Provide the (x, y) coordinate of the cell's center where the given text is located.  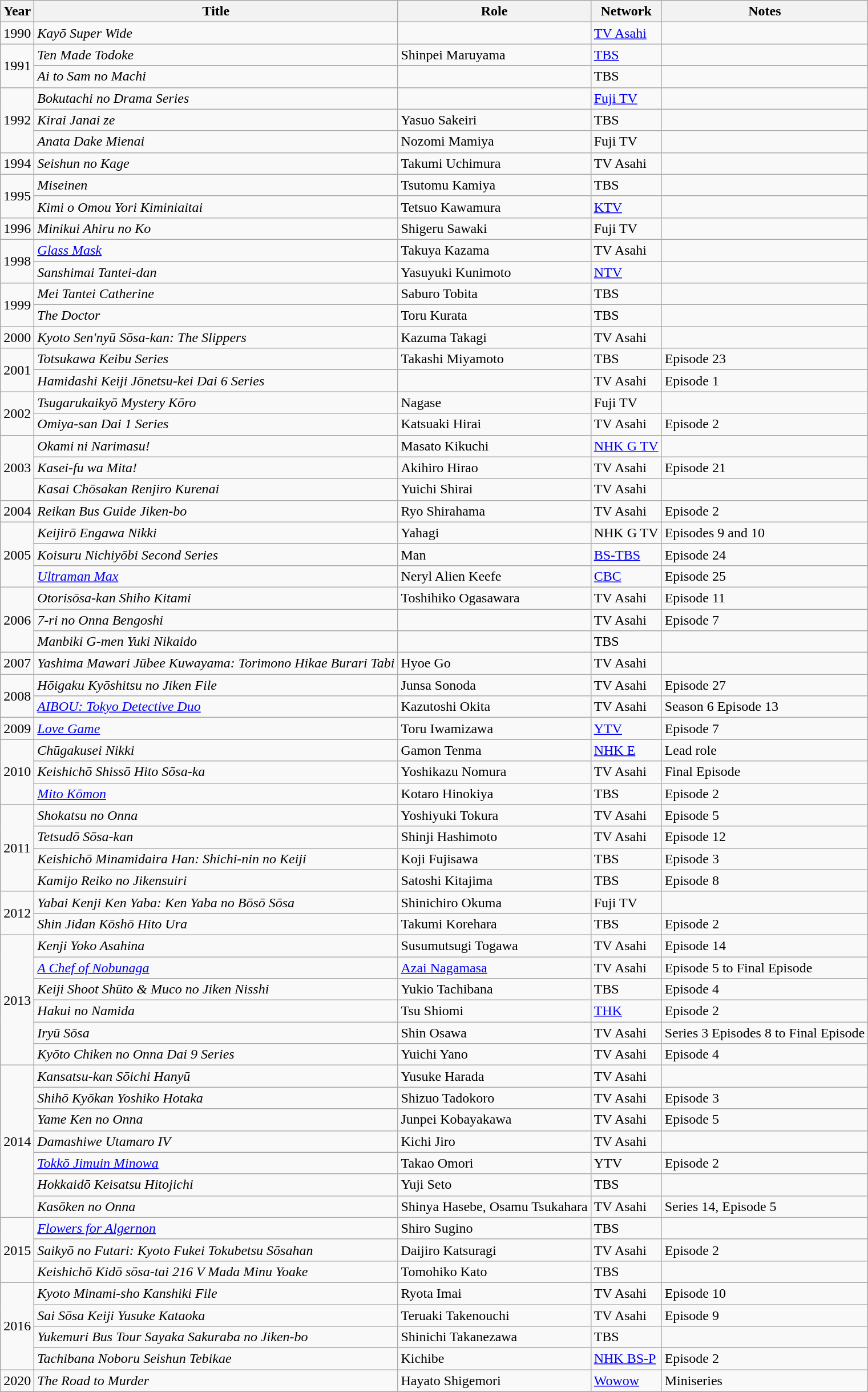
2005 (17, 554)
Yabai Kenji Ken Yaba: Ken Yaba no Bōsō Sōsa (216, 902)
Season 6 Episode 13 (765, 707)
Otorisōsa-kan Shiho Kitami (216, 598)
NHK E (626, 750)
Toru Iwamizawa (494, 729)
Shihō Kyōkan Yoshiko Hotaka (216, 1098)
THK (626, 1011)
Takumi Uchimura (494, 163)
2009 (17, 729)
Reikan Bus Guide Jiken-bo (216, 511)
Shinpei Maruyama (494, 55)
Seishun no Kage (216, 163)
Kichibe (494, 1359)
Saburo Tobita (494, 294)
Takuya Kazama (494, 250)
Yoshiyuki Tokura (494, 815)
Hamidashi Keiji Jōnetsu-kei Dai 6 Series (216, 381)
Miseinen (216, 185)
Wowow (626, 1381)
Tsu Shiomi (494, 1011)
Ten Made Todoke (216, 55)
BS-TBS (626, 554)
KTV (626, 207)
Kimi o Omou Yori Kiminiaitai (216, 207)
Tomohiko Kato (494, 1272)
The Doctor (216, 316)
Man (494, 554)
Episode 23 (765, 359)
Yuji Seto (494, 1185)
2000 (17, 337)
2006 (17, 619)
Miniseries (765, 1381)
Minikui Ahiru no Ko (216, 228)
2008 (17, 696)
7-ri no Onna Bengoshi (216, 619)
Yame Ken no Onna (216, 1120)
1999 (17, 305)
Teruaki Takenouchi (494, 1315)
Episode 27 (765, 685)
Yasuyuki Kunimoto (494, 272)
Kasōken no Onna (216, 1206)
Year (17, 11)
Kichi Jiro (494, 1141)
Episodes 9 and 10 (765, 533)
1998 (17, 261)
Network (626, 11)
Episode 8 (765, 880)
2014 (17, 1141)
Koisuru Nichiyōbi Second Series (216, 554)
Okami ni Narimasu! (216, 446)
Nozomi Mamiya (494, 142)
Kazutoshi Okita (494, 707)
Title (216, 11)
Notes (765, 11)
CBC (626, 576)
Tetsudō Sōsa-kan (216, 837)
Episode 14 (765, 946)
2004 (17, 511)
Kyōto Chiken no Onna Dai 9 Series (216, 1055)
Tsutomu Kamiya (494, 185)
Daijiro Katsuragi (494, 1250)
Susumutsugi Togawa (494, 946)
A Chef of Nobunaga (216, 968)
Takumi Korehara (494, 924)
NTV (626, 272)
Ryo Shirahama (494, 511)
Yahagi (494, 533)
Keiji Shoot Shūto & Muco no Jiken Nisshi (216, 989)
Series 3 Episodes 8 to Final Episode (765, 1033)
Keijirō Engawa Nikki (216, 533)
Yuichi Shirai (494, 489)
Yuichi Yano (494, 1055)
Sanshimai Tantei-dan (216, 272)
Episode 21 (765, 468)
1990 (17, 33)
Ryota Imai (494, 1293)
Hōigaku Kyōshitsu no Jiken File (216, 685)
2015 (17, 1250)
Azai Nagamasa (494, 968)
Yukio Tachibana (494, 989)
Glass Mask (216, 250)
Totsukawa Keibu Series (216, 359)
Series 14, Episode 5 (765, 1206)
Hayato Shigemori (494, 1381)
Takao Omori (494, 1163)
Episode 10 (765, 1293)
Junsa Sonoda (494, 685)
Akihiro Hirao (494, 468)
Episode 9 (765, 1315)
Role (494, 11)
Mito Kōmon (216, 794)
Yusuke Harada (494, 1076)
2020 (17, 1381)
2013 (17, 1000)
Hyoe Go (494, 663)
Kasei-fu wa Mita! (216, 468)
Chūgakusei Nikki (216, 750)
Mei Tantei Catherine (216, 294)
2003 (17, 468)
The Road to Murder (216, 1381)
Neryl Alien Keefe (494, 576)
Kamijo Reiko no Jikensuiri (216, 880)
Ultraman Max (216, 576)
Yoshikazu Nomura (494, 772)
Iryū Sōsa (216, 1033)
Kayō Super Wide (216, 33)
NHK BS-P (626, 1359)
Satoshi Kitajima (494, 880)
Shinya Hasebe, Osamu Tsukahara (494, 1206)
Episode 1 (765, 381)
Gamon Tenma (494, 750)
2016 (17, 1326)
2011 (17, 848)
Bokutachi no Drama Series (216, 98)
AIBOU: Tokyo Detective Duo (216, 707)
Kenji Yoko Asahina (216, 946)
1992 (17, 120)
Manbiki G-men Yuki Nikaido (216, 642)
2010 (17, 772)
Keishichō Kidō sōsa-tai 216 V Mada Minu Yoake (216, 1272)
1994 (17, 163)
Hakui no Namida (216, 1011)
Shizuo Tadokoro (494, 1098)
Kotaro Hinokiya (494, 794)
Episode 25 (765, 576)
2002 (17, 413)
Toru Kurata (494, 316)
Kyoto Minami-sho Kanshiki File (216, 1293)
Nagase (494, 403)
Love Game (216, 729)
Hokkaidō Keisatsu Hitojichi (216, 1185)
Shinichiro Okuma (494, 902)
Shinichi Takanezawa (494, 1337)
Toshihiko Ogasawara (494, 598)
Anata Dake Mienai (216, 142)
Koji Fujisawa (494, 859)
Tokkō Jimuin Minowa (216, 1163)
Takashi Miyamoto (494, 359)
Yashima Mawari Jūbee Kuwayama: Torimono Hikae Burari Tabi (216, 663)
1991 (17, 66)
Keishichō Minamidaira Han: Shichi-nin no Keiji (216, 859)
Episode 11 (765, 598)
Shin Jidan Kōshō Hito Ura (216, 924)
2001 (17, 370)
Kirai Janai ze (216, 120)
Shinji Hashimoto (494, 837)
Shiro Sugino (494, 1228)
Kasai Chōsakan Renjiro Kurenai (216, 489)
Katsuaki Hirai (494, 424)
Kyoto Sen'nyū Sōsa-kan: The Slippers (216, 337)
Tetsuo Kawamura (494, 207)
Yukemuri Bus Tour Sayaka Sakuraba no Jiken-bo (216, 1337)
1996 (17, 228)
Kazuma Takagi (494, 337)
1995 (17, 196)
Shin Osawa (494, 1033)
Shokatsu no Onna (216, 815)
Masato Kikuchi (494, 446)
Episode 12 (765, 837)
Tsugarukaikyō Mystery Kōro (216, 403)
Episode 5 to Final Episode (765, 968)
Saikyō no Futari: Kyoto Fukei Tokubetsu Sōsahan (216, 1250)
Keishichō Shissō Hito Sōsa-ka (216, 772)
Sai Sōsa Keiji Yusuke Kataoka (216, 1315)
Omiya-san Dai 1 Series (216, 424)
Final Episode (765, 772)
Shigeru Sawaki (494, 228)
Ai to Sam no Machi (216, 77)
Lead role (765, 750)
Kansatsu-kan Sōichi Hanyū (216, 1076)
2007 (17, 663)
Yasuo Sakeiri (494, 120)
Junpei Kobayakawa (494, 1120)
2012 (17, 913)
Episode 24 (765, 554)
Damashiwe Utamaro IV (216, 1141)
Flowers for Algernon (216, 1228)
Tachibana Noboru Seishun Tebikae (216, 1359)
